Pinpoint the cell where the given text exists, returning its (x, y) midpoint coordinate. 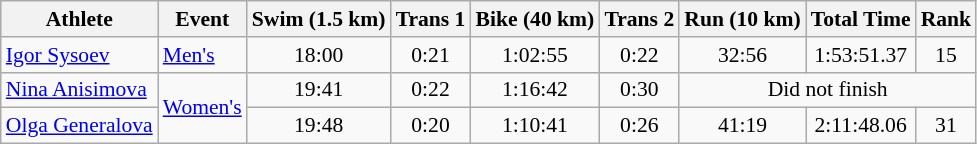
18:00 (319, 55)
Olga Generalova (80, 126)
0:20 (431, 126)
Trans 1 (431, 19)
Bike (40 km) (534, 19)
Did not finish (828, 90)
Women's (202, 108)
Run (10 km) (742, 19)
2:11:48.06 (861, 126)
32:56 (742, 55)
1:16:42 (534, 90)
Men's (202, 55)
19:48 (319, 126)
19:41 (319, 90)
Swim (1.5 km) (319, 19)
0:30 (639, 90)
31 (946, 126)
0:21 (431, 55)
Total Time (861, 19)
41:19 (742, 126)
Rank (946, 19)
Trans 2 (639, 19)
1:10:41 (534, 126)
0:26 (639, 126)
1:53:51.37 (861, 55)
1:02:55 (534, 55)
Igor Sysoev (80, 55)
Athlete (80, 19)
Nina Anisimova (80, 90)
Event (202, 19)
15 (946, 55)
